Capture the cell that displays the provided text and extract its (x, y) central coordinate. 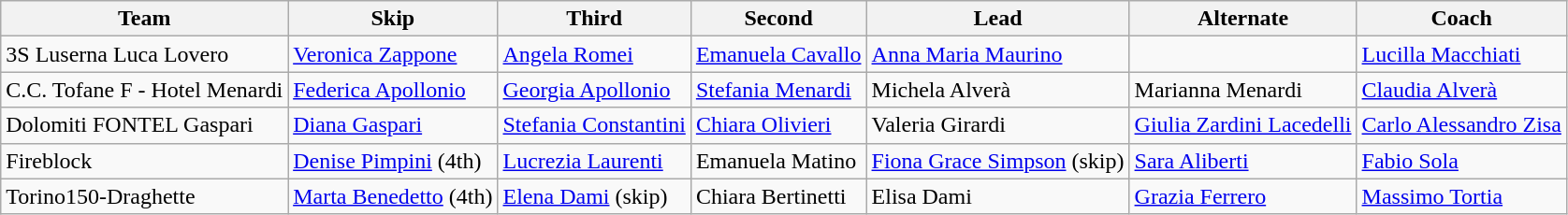
Giulia Zardini Lacedelli (1242, 125)
Team (144, 19)
Elena Dami (skip) (594, 196)
Fabio Sola (1461, 161)
Second (778, 19)
Coach (1461, 19)
Third (594, 19)
Denise Pimpini (4th) (393, 161)
Valeria Girardi (997, 125)
Elisa Dami (997, 196)
Federica Apollonio (393, 90)
Veronica Zappone (393, 54)
Carlo Alessandro Zisa (1461, 125)
Marta Benedetto (4th) (393, 196)
Anna Maria Maurino (997, 54)
Lucilla Macchiati (1461, 54)
Fiona Grace Simpson (skip) (997, 161)
Stefania Constantini (594, 125)
Sara Aliberti (1242, 161)
Marianna Menardi (1242, 90)
3S Luserna Luca Lovero (144, 54)
Lead (997, 19)
Torino150-Draghette (144, 196)
Chiara Olivieri (778, 125)
Lucrezia Laurenti (594, 161)
Dolomiti FONTEL Gaspari (144, 125)
Chiara Bertinetti (778, 196)
Stefania Menardi (778, 90)
Emanuela Cavallo (778, 54)
Angela Romei (594, 54)
Grazia Ferrero (1242, 196)
Emanuela Matino (778, 161)
Fireblock (144, 161)
C.C. Tofane F - Hotel Menardi (144, 90)
Michela Alverà (997, 90)
Diana Gaspari (393, 125)
Claudia Alverà (1461, 90)
Massimo Tortia (1461, 196)
Skip (393, 19)
Georgia Apollonio (594, 90)
Alternate (1242, 19)
